Determine the (X, Y) coordinate at the center of the cell enclosing the given text.  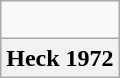
Heck 1972 (60, 58)
